Find where the given text appears and provide that cell's center as (X, Y) coordinate. 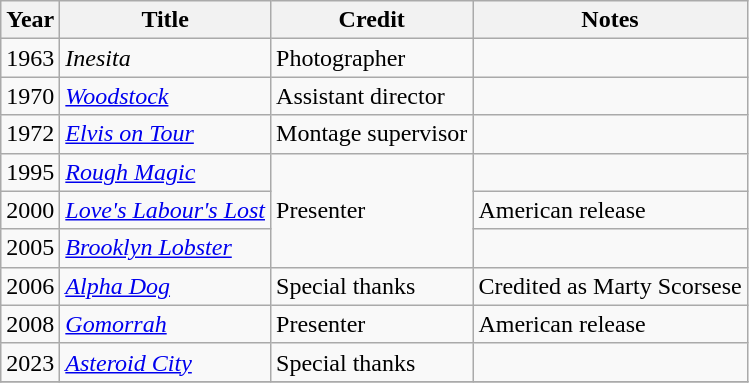
2005 (30, 248)
Montage supervisor (372, 134)
Rough Magic (166, 172)
Credit (372, 20)
Notes (610, 20)
Asteroid City (166, 362)
1995 (30, 172)
Credited as Marty Scorsese (610, 286)
2008 (30, 324)
Title (166, 20)
1970 (30, 96)
1963 (30, 58)
1972 (30, 134)
Elvis on Tour (166, 134)
2000 (30, 210)
2006 (30, 286)
2023 (30, 362)
Woodstock (166, 96)
Gomorrah (166, 324)
Assistant director (372, 96)
Love's Labour's Lost (166, 210)
Alpha Dog (166, 286)
Year (30, 20)
Photographer (372, 58)
Brooklyn Lobster (166, 248)
Inesita (166, 58)
